Return the [x, y] coordinate for the center point of the cell that contains the specified text.  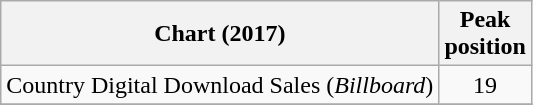
19 [485, 85]
Chart (2017) [220, 34]
Peak position [485, 34]
Country Digital Download Sales (Billboard) [220, 85]
